Output the [x, y] coordinate of the center of the cell containing the given text.  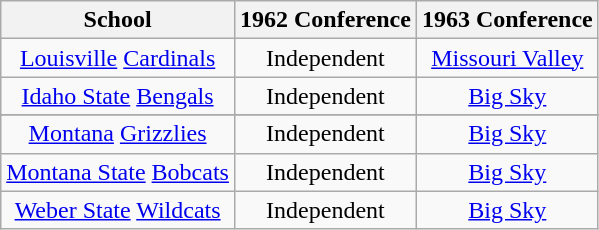
Montana State Bobcats [118, 172]
School [118, 20]
Montana Grizzlies [118, 134]
Idaho State Bengals [118, 96]
Weber State Wildcats [118, 210]
Louisville Cardinals [118, 58]
1963 Conference [507, 20]
Missouri Valley [507, 58]
1962 Conference [325, 20]
